Identify which cell holds the provided text, then report its (X, Y) central coordinate. 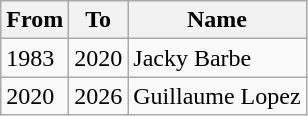
Guillaume Lopez (217, 96)
2026 (98, 96)
To (98, 20)
1983 (35, 58)
Name (217, 20)
From (35, 20)
Jacky Barbe (217, 58)
